Identify which cell holds the provided text, then report its [x, y] central coordinate. 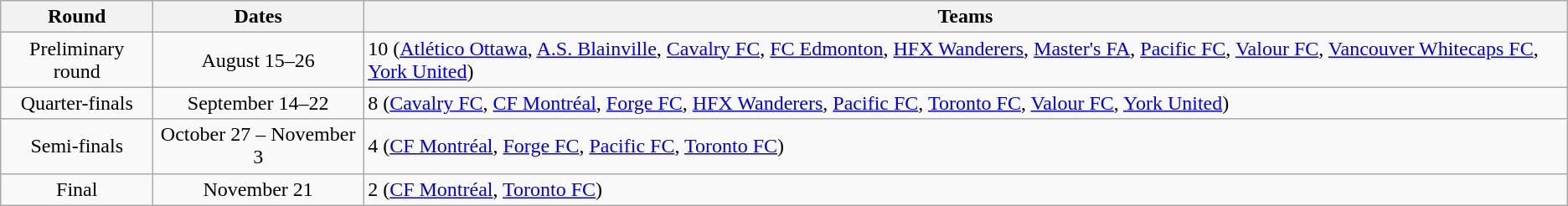
4 (CF Montréal, Forge FC, Pacific FC, Toronto FC) [966, 146]
Preliminary round [77, 60]
November 21 [258, 189]
Dates [258, 17]
Final [77, 189]
8 (Cavalry FC, CF Montréal, Forge FC, HFX Wanderers, Pacific FC, Toronto FC, Valour FC, York United) [966, 103]
Semi-finals [77, 146]
2 (CF Montréal, Toronto FC) [966, 189]
August 15–26 [258, 60]
September 14–22 [258, 103]
Teams [966, 17]
October 27 – November 3 [258, 146]
Round [77, 17]
Quarter-finals [77, 103]
